Output the [X, Y] coordinate of the center of the cell containing the given text.  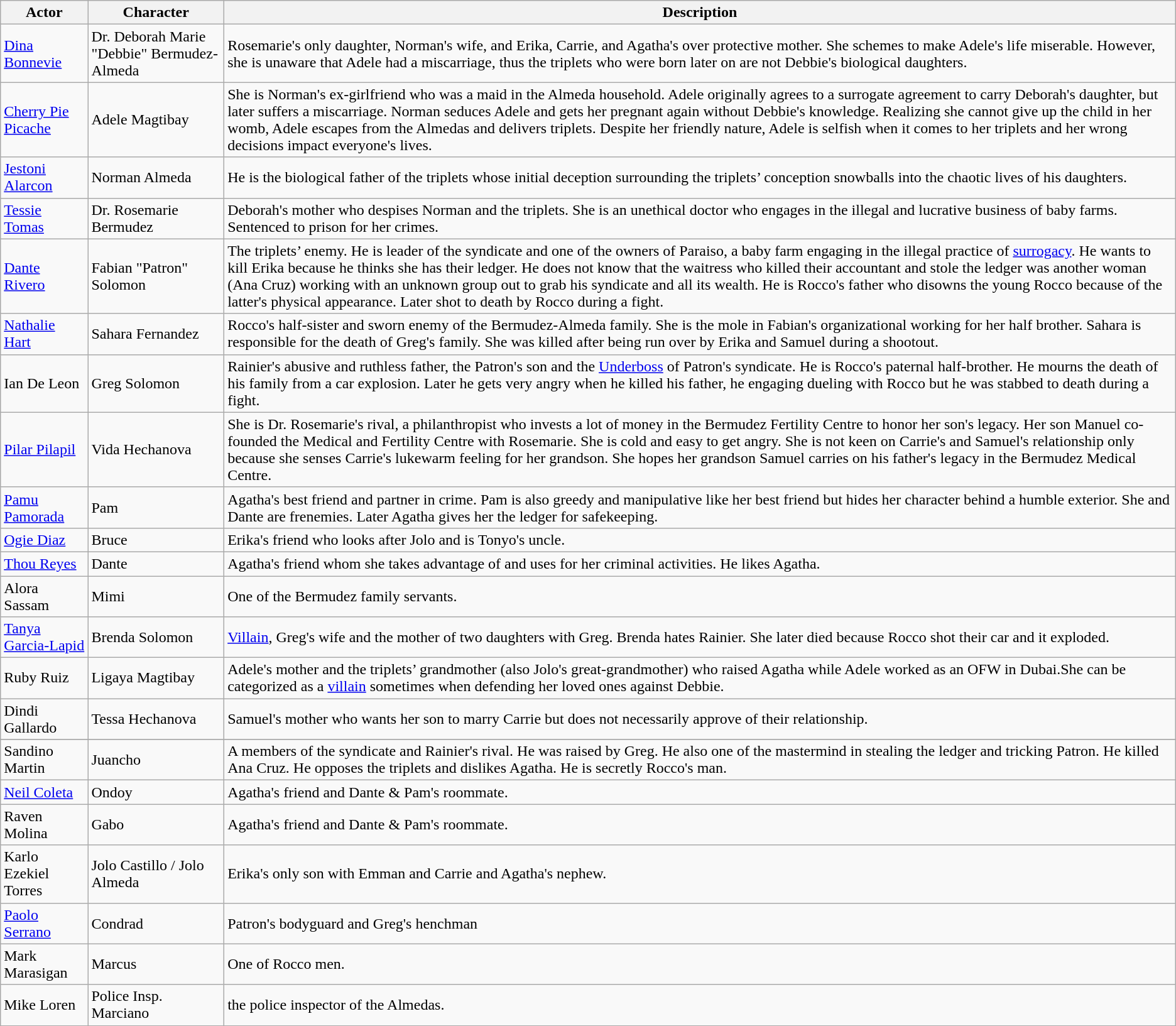
One of the Bermudez family servants. [700, 596]
Sahara Fernandez [156, 334]
Agatha's friend whom she takes advantage of and uses for her criminal activities. He likes Agatha. [700, 564]
Raven Molina [44, 824]
Neil Coleta [44, 792]
Tanya Garcia-Lapid [44, 637]
the police inspector of the Almedas. [700, 1005]
Ondoy [156, 792]
Patron's bodyguard and Greg's henchman [700, 924]
Erika's friend who looks after Jolo and is Tonyo's uncle. [700, 540]
Dr. Deborah Marie "Debbie" Bermudez-Almeda [156, 53]
Greg Solomon [156, 383]
Dante [156, 564]
Erika's only son with Emman and Carrie and Agatha's nephew. [700, 874]
Nathalie Hart [44, 334]
Dina Bonnevie [44, 53]
Brenda Solomon [156, 637]
Pilar Pilapil [44, 450]
Ruby Ruiz [44, 679]
Karlo Ezekiel Torres [44, 874]
Alora Sassam [44, 596]
Bruce [156, 540]
Tessie Tomas [44, 219]
Thou Reyes [44, 564]
Ligaya Magtibay [156, 679]
Description [700, 13]
Actor [44, 13]
Character [156, 13]
Dindi Gallardo [44, 719]
Condrad [156, 924]
Mimi [156, 596]
Mike Loren [44, 1005]
Cherry Pie Picache [44, 119]
Ogie Diaz [44, 540]
Fabian "Patron" Solomon [156, 276]
Pam [156, 508]
Sandino Martin [44, 760]
Jestoni Alarcon [44, 177]
Police Insp. Marciano [156, 1005]
Ian De Leon [44, 383]
Tessa Hechanova [156, 719]
Jolo Castillo / Jolo Almeda [156, 874]
Mark Marasigan [44, 964]
Adele Magtibay [156, 119]
Juancho [156, 760]
Norman Almeda [156, 177]
Pamu Pamorada [44, 508]
Villain, Greg's wife and the mother of two daughters with Greg. Brenda hates Rainier. She later died because Rocco shot their car and it exploded. [700, 637]
Dante Rivero [44, 276]
Marcus [156, 964]
Vida Hechanova [156, 450]
Samuel's mother who wants her son to marry Carrie but does not necessarily approve of their relationship. [700, 719]
One of Rocco men. [700, 964]
Gabo [156, 824]
Paolo Serrano [44, 924]
Dr. Rosemarie Bermudez [156, 219]
